Find where the given text appears and provide that cell's center as [x, y] coordinate. 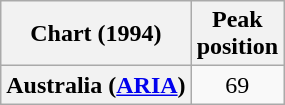
Chart (1994) [96, 34]
69 [237, 85]
Australia (ARIA) [96, 85]
Peakposition [237, 34]
